Capture the cell that displays the provided text and extract its (x, y) central coordinate. 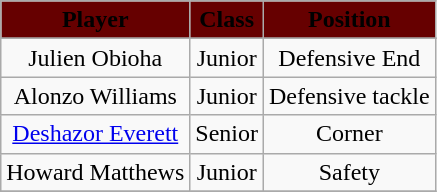
Senior (227, 134)
Corner (350, 134)
Defensive tackle (350, 96)
Position (350, 20)
Defensive End (350, 58)
Player (96, 20)
Alonzo Williams (96, 96)
Julien Obioha (96, 58)
Deshazor Everett (96, 134)
Howard Matthews (96, 172)
Safety (350, 172)
Class (227, 20)
